Determine the (x, y) coordinate at the center of the cell enclosing the given text.  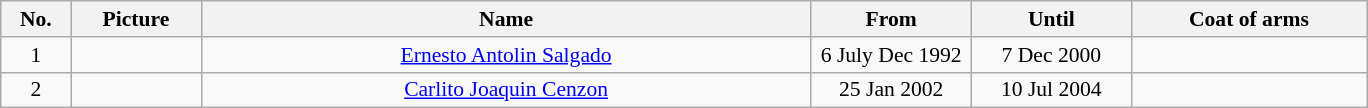
Name (506, 19)
Until (1051, 19)
From (891, 19)
25 Jan 2002 (891, 90)
No. (36, 19)
Coat of arms (1248, 19)
Picture (136, 19)
7 Dec 2000 (1051, 55)
1 (36, 55)
Ernesto Antolin Salgado (506, 55)
2 (36, 90)
10 Jul 2004 (1051, 90)
Carlito Joaquin Cenzon (506, 90)
6 July Dec 1992 (891, 55)
